Search for the cell housing the specified text and yield its (x, y) center coordinate. 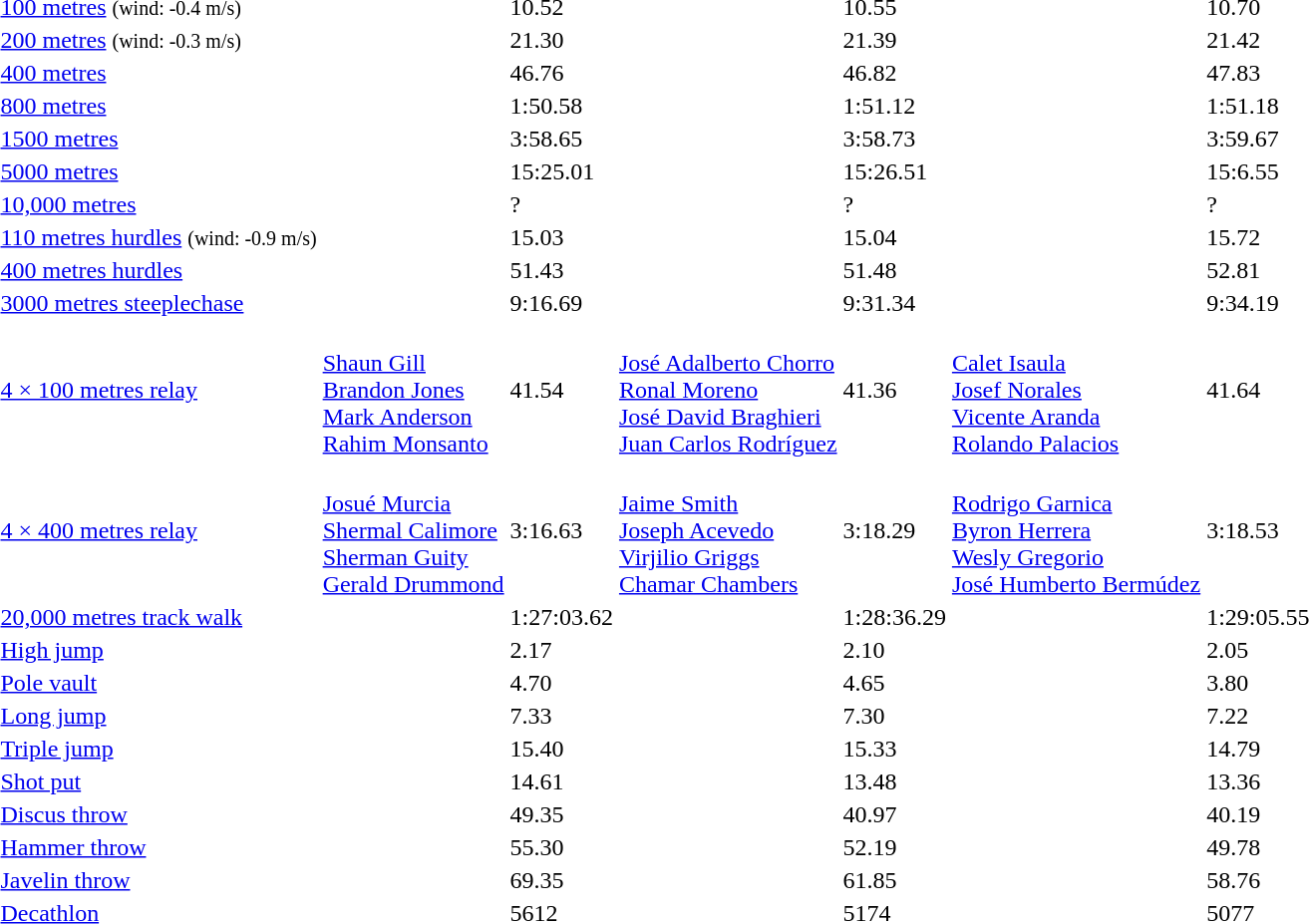
4.65 (894, 683)
61.85 (894, 880)
1:50.58 (561, 106)
49.35 (561, 814)
José Adalberto ChorroRonal MorenoJosé David BraghieriJuan Carlos Rodríguez (728, 390)
7.30 (894, 716)
15.04 (894, 237)
2.17 (561, 650)
46.76 (561, 73)
15.03 (561, 237)
15.33 (894, 749)
Shaun GillBrandon JonesMark AndersonRahim Monsanto (413, 390)
13.48 (894, 781)
1:51.12 (894, 106)
52.19 (894, 847)
4.70 (561, 683)
9:16.69 (561, 303)
69.35 (561, 880)
40.97 (894, 814)
51.43 (561, 270)
Josué MurciaShermal CalimoreSherman GuityGerald Drummond (413, 530)
14.61 (561, 781)
15.40 (561, 749)
15:26.51 (894, 171)
Jaime SmithJoseph AcevedoVirjilio GriggsChamar Chambers (728, 530)
2.10 (894, 650)
3:58.73 (894, 139)
41.54 (561, 390)
1:28:36.29 (894, 617)
3:18.29 (894, 530)
1:27:03.62 (561, 617)
3:16.63 (561, 530)
7.33 (561, 716)
3:58.65 (561, 139)
55.30 (561, 847)
15:25.01 (561, 171)
41.36 (894, 390)
21.30 (561, 40)
Calet IsaulaJosef NoralesVicente ArandaRolando Palacios (1076, 390)
Rodrigo GarnicaByron HerreraWesly GregorioJosé Humberto Bermúdez (1076, 530)
9:31.34 (894, 303)
46.82 (894, 73)
51.48 (894, 270)
21.39 (894, 40)
